Extract the (x, y) coordinate from the center of the cell holding the provided text.  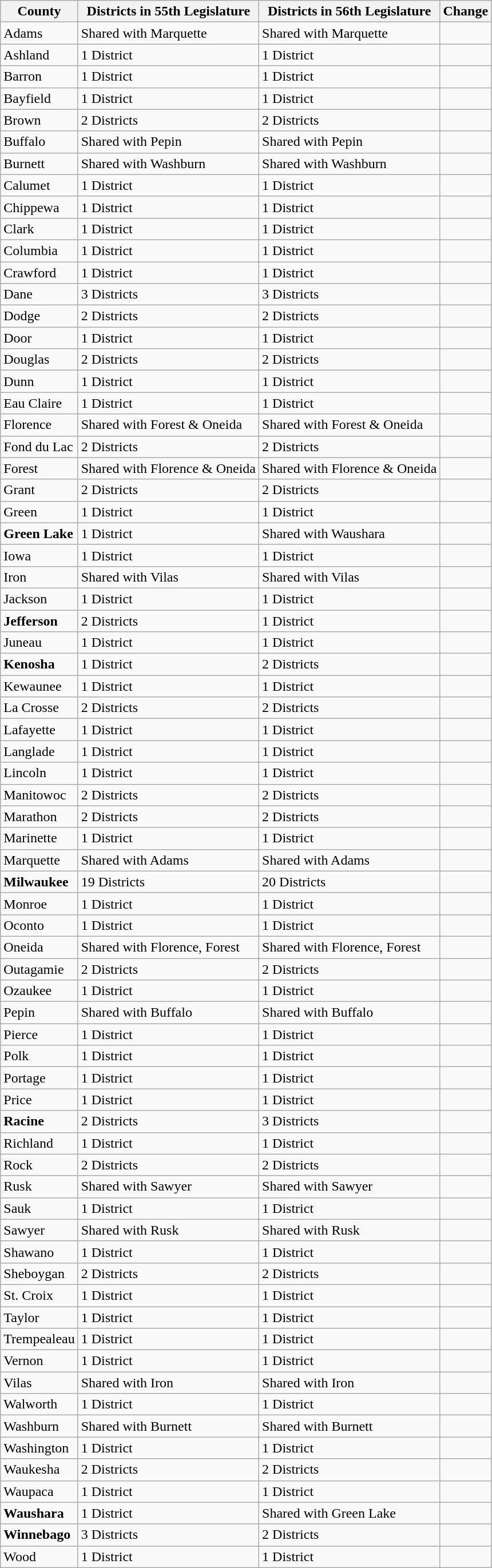
Chippewa (39, 207)
Florence (39, 425)
Calumet (39, 185)
Sawyer (39, 1230)
Dodge (39, 316)
Bayfield (39, 98)
Kewaunee (39, 686)
Marinette (39, 838)
Jackson (39, 599)
Washington (39, 1448)
Pierce (39, 1034)
Dunn (39, 381)
Douglas (39, 360)
Jefferson (39, 620)
Shawano (39, 1252)
Burnett (39, 164)
Price (39, 1100)
Dane (39, 295)
Pepin (39, 1013)
Walworth (39, 1404)
Vernon (39, 1361)
Ashland (39, 55)
County (39, 11)
Milwaukee (39, 882)
Iron (39, 577)
Grant (39, 490)
Langlade (39, 751)
Districts in 55th Legislature (168, 11)
19 Districts (168, 882)
Juneau (39, 643)
Kenosha (39, 664)
Polk (39, 1056)
Columbia (39, 250)
Waupaca (39, 1491)
Iowa (39, 555)
Richland (39, 1143)
Oconto (39, 925)
Forest (39, 468)
Waukesha (39, 1470)
Manitowoc (39, 795)
Marathon (39, 817)
Monroe (39, 904)
Washburn (39, 1426)
Rusk (39, 1187)
Door (39, 338)
Marquette (39, 860)
Buffalo (39, 142)
La Crosse (39, 708)
Shared with Green Lake (350, 1513)
Brown (39, 120)
Lafayette (39, 730)
Trempealeau (39, 1339)
Clark (39, 229)
Sauk (39, 1208)
Oneida (39, 947)
Change (466, 11)
Eau Claire (39, 403)
Ozaukee (39, 991)
Waushara (39, 1513)
Fond du Lac (39, 447)
Green (39, 512)
Green Lake (39, 534)
Crawford (39, 273)
Wood (39, 1557)
Taylor (39, 1317)
Lincoln (39, 773)
Adams (39, 33)
Districts in 56th Legislature (350, 11)
St. Croix (39, 1295)
Racine (39, 1121)
Barron (39, 77)
Portage (39, 1078)
Winnebago (39, 1535)
Shared with Waushara (350, 534)
Sheboygan (39, 1273)
Vilas (39, 1383)
20 Districts (350, 882)
Rock (39, 1165)
Outagamie (39, 969)
